Return [X, Y] of the center of cell containing provided text 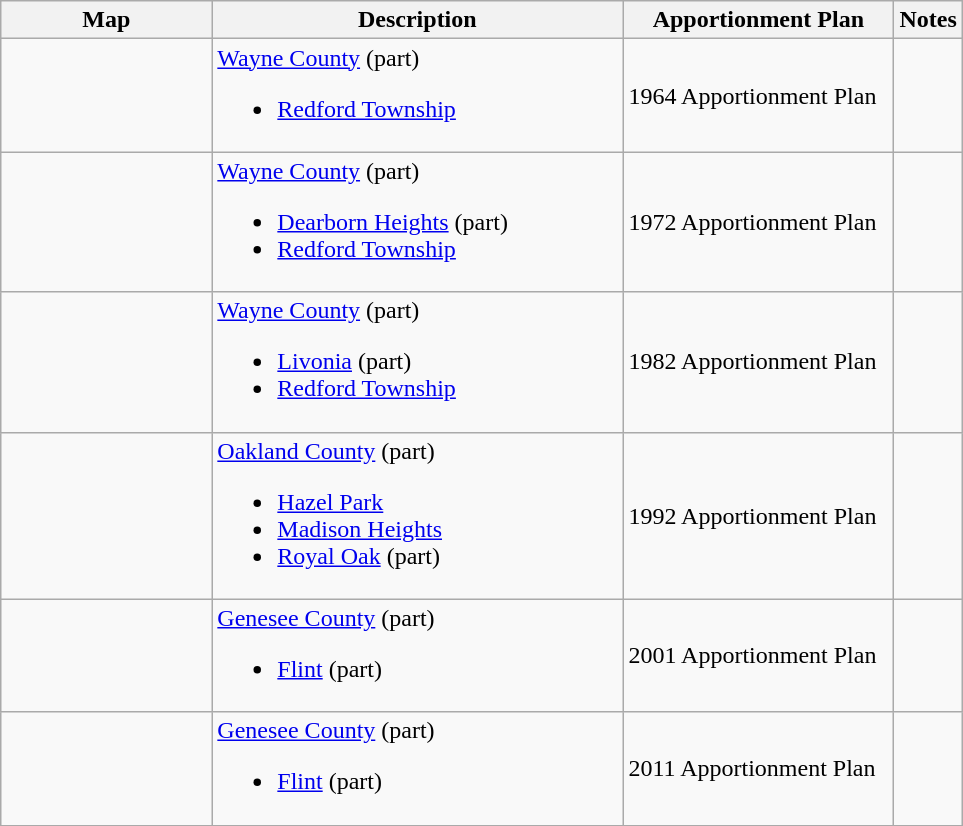
Wayne County (part)Redford Township [418, 96]
Apportionment Plan [758, 20]
Oakland County (part)Hazel ParkMadison HeightsRoyal Oak (part) [418, 516]
2011 Apportionment Plan [758, 768]
2001 Apportionment Plan [758, 656]
Description [418, 20]
1992 Apportionment Plan [758, 516]
Wayne County (part)Livonia (part)Redford Township [418, 362]
Notes [928, 20]
Wayne County (part)Dearborn Heights (part)Redford Township [418, 222]
Map [106, 20]
1982 Apportionment Plan [758, 362]
1964 Apportionment Plan [758, 96]
1972 Apportionment Plan [758, 222]
